Output the (X, Y) coordinate of the center of the cell containing the given text.  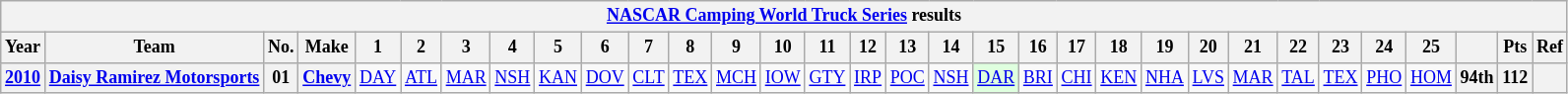
PHO (1385, 77)
MCH (737, 77)
24 (1385, 47)
IOW (782, 77)
Pts (1515, 47)
BRI (1038, 77)
POC (907, 77)
CLT (648, 77)
19 (1165, 47)
Year (24, 47)
1 (378, 47)
HOM (1432, 77)
25 (1432, 47)
Daisy Ramirez Motorsports (154, 77)
20 (1208, 47)
6 (605, 47)
7 (648, 47)
ATL (422, 77)
Team (154, 47)
23 (1340, 47)
94th (1477, 77)
4 (512, 47)
22 (1298, 47)
18 (1119, 47)
Chevy (327, 77)
NASCAR Camping World Truck Series results (784, 16)
15 (997, 47)
DAY (378, 77)
10 (782, 47)
21 (1253, 47)
No. (282, 47)
KAN (558, 77)
3 (466, 47)
DAR (997, 77)
01 (282, 77)
112 (1515, 77)
5 (558, 47)
GTY (827, 77)
Ref (1550, 47)
CHI (1077, 77)
9 (737, 47)
11 (827, 47)
8 (690, 47)
KEN (1119, 77)
LVS (1208, 77)
TAL (1298, 77)
2 (422, 47)
NHA (1165, 77)
13 (907, 47)
16 (1038, 47)
12 (869, 47)
2010 (24, 77)
Make (327, 47)
17 (1077, 47)
14 (951, 47)
IRP (869, 77)
DOV (605, 77)
